Provide the [x, y] coordinate of the cell's center where the given text is located.  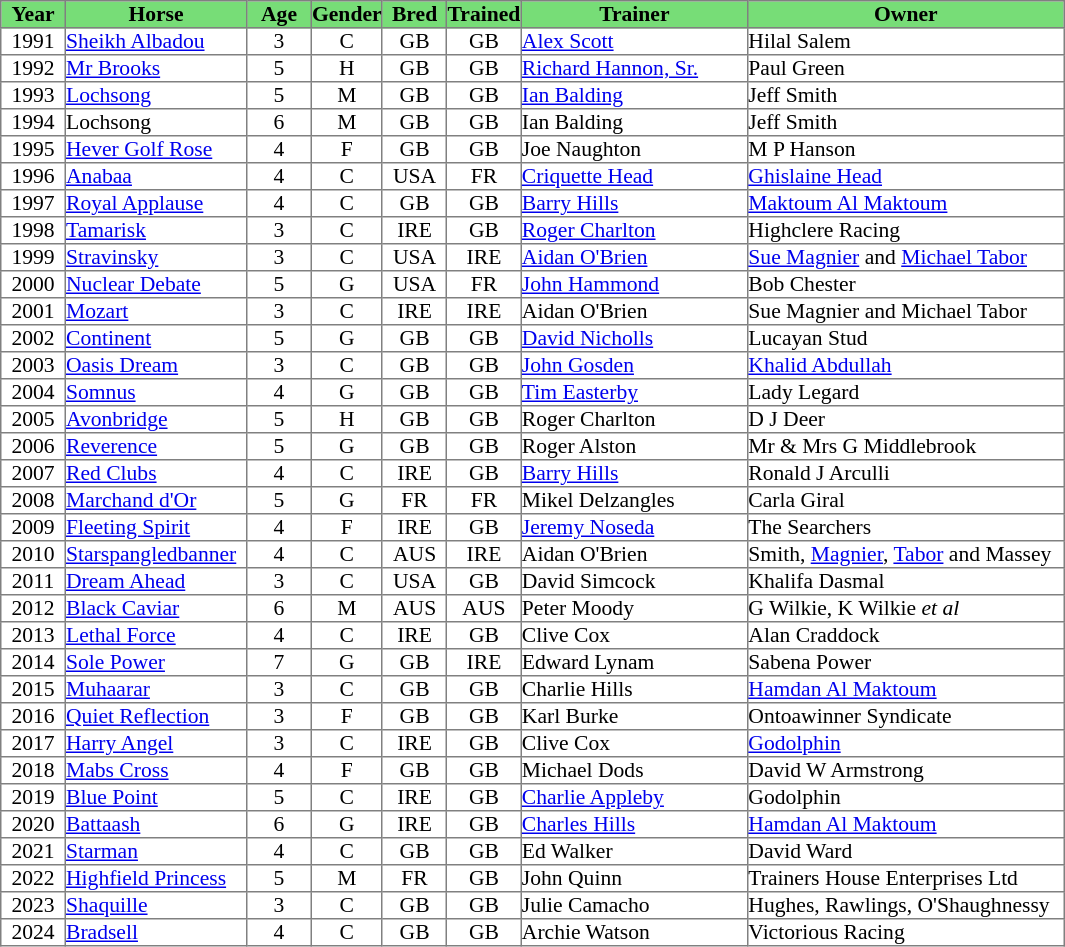
Trained [484, 14]
1997 [33, 204]
Roger Alston [634, 446]
2002 [33, 338]
1995 [33, 150]
Lethal Force [156, 636]
The Searchers [906, 528]
Stravinsky [156, 258]
Year [33, 14]
Ed Walker [634, 852]
Julie Camacho [634, 906]
Joe Naughton [634, 150]
2024 [33, 932]
Marchand d'Or [156, 500]
Alan Craddock [906, 636]
2009 [33, 528]
Starspangledbanner [156, 554]
Edward Lynam [634, 662]
7 [279, 662]
Battaash [156, 824]
Michael Dods [634, 770]
1999 [33, 258]
2016 [33, 716]
Dream Ahead [156, 582]
Owner [906, 14]
Anabaa [156, 176]
M P Hanson [906, 150]
2011 [33, 582]
Peter Moody [634, 608]
1992 [33, 68]
Carla Giral [906, 500]
Ghislaine Head [906, 176]
2015 [33, 690]
Richard Hannon, Sr. [634, 68]
2019 [33, 798]
Sheikh Albadou [156, 42]
Hever Golf Rose [156, 150]
Reverence [156, 446]
Maktoum Al Maktoum [906, 204]
Trainer [634, 14]
Mabs Cross [156, 770]
Horse [156, 14]
Alex Scott [634, 42]
2020 [33, 824]
Royal Applause [156, 204]
2004 [33, 392]
Ontoawinner Syndicate [906, 716]
Tamarisk [156, 230]
2000 [33, 284]
Harry Angel [156, 744]
Mr Brooks [156, 68]
Somnus [156, 392]
2003 [33, 366]
2013 [33, 636]
Mozart [156, 312]
Starman [156, 852]
Red Clubs [156, 474]
Smith, Magnier, Tabor and Massey [906, 554]
Paul Green [906, 68]
1993 [33, 96]
Criquette Head [634, 176]
Highclere Racing [906, 230]
John Hammond [634, 284]
Mr & Mrs G Middlebrook [906, 446]
Bob Chester [906, 284]
David Ward [906, 852]
2012 [33, 608]
2017 [33, 744]
1998 [33, 230]
2001 [33, 312]
1994 [33, 122]
Lucayan Stud [906, 338]
Charles Hills [634, 824]
Sole Power [156, 662]
D J Deer [906, 420]
David Nicholls [634, 338]
Bred [414, 14]
Hughes, Rawlings, O'Shaughnessy [906, 906]
Oasis Dream [156, 366]
2008 [33, 500]
David Simcock [634, 582]
Trainers House Enterprises Ltd [906, 878]
2022 [33, 878]
Archie Watson [634, 932]
Blue Point [156, 798]
Nuclear Debate [156, 284]
Shaquille [156, 906]
Avonbridge [156, 420]
Age [279, 14]
1996 [33, 176]
Karl Burke [634, 716]
Khalifa Dasmal [906, 582]
Charlie Appleby [634, 798]
2023 [33, 906]
1991 [33, 42]
2010 [33, 554]
David W Armstrong [906, 770]
Victorious Racing [906, 932]
Hilal Salem [906, 42]
John Quinn [634, 878]
Black Caviar [156, 608]
2007 [33, 474]
Tim Easterby [634, 392]
2018 [33, 770]
Charlie Hills [634, 690]
2021 [33, 852]
Mikel Delzangles [634, 500]
Muhaarar [156, 690]
Continent [156, 338]
Gender [346, 14]
2006 [33, 446]
John Gosden [634, 366]
Bradsell [156, 932]
Quiet Reflection [156, 716]
Sabena Power [906, 662]
Khalid Abdullah [906, 366]
Highfield Princess [156, 878]
2005 [33, 420]
Lady Legard [906, 392]
Jeremy Noseda [634, 528]
G Wilkie, K Wilkie et al [906, 608]
2014 [33, 662]
Ronald J Arculli [906, 474]
Fleeting Spirit [156, 528]
